Locate the cell with the specified text and output its (x, y) center coordinate. 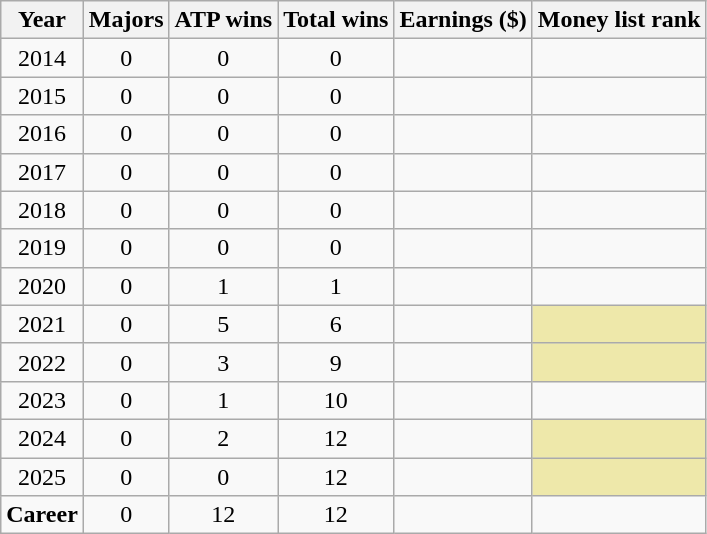
2018 (42, 210)
2 (224, 438)
2019 (42, 248)
2017 (42, 172)
10 (336, 400)
2022 (42, 362)
ATP wins (224, 20)
Year (42, 20)
2014 (42, 58)
2024 (42, 438)
2025 (42, 477)
2015 (42, 96)
2020 (42, 286)
Total wins (336, 20)
9 (336, 362)
Money list rank (619, 20)
Majors (126, 20)
6 (336, 324)
2016 (42, 134)
2023 (42, 400)
2021 (42, 324)
Career (42, 515)
5 (224, 324)
3 (224, 362)
Earnings ($) (463, 20)
